From the cell containing the given text, extract its center point as [x, y] coordinate. 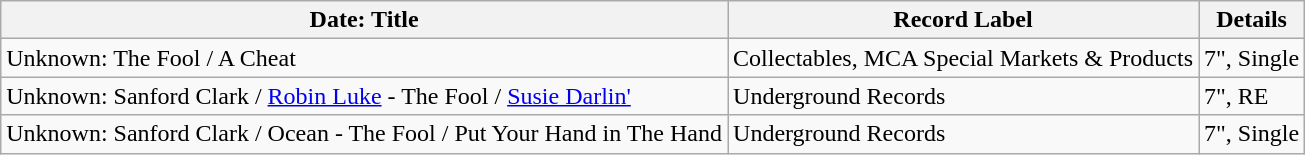
Collectables, MCA Special Markets & Products [964, 58]
Unknown: Sanford Clark / Ocean - The Fool / Put Your Hand in The Hand [364, 134]
7", RE [1252, 96]
Unknown: Sanford Clark / Robin Luke - The Fool / Susie Darlin' [364, 96]
Unknown: The Fool / A Cheat [364, 58]
Details [1252, 20]
Date: Title [364, 20]
Record Label [964, 20]
